Locate the cell with the specified text and output its (X, Y) center coordinate. 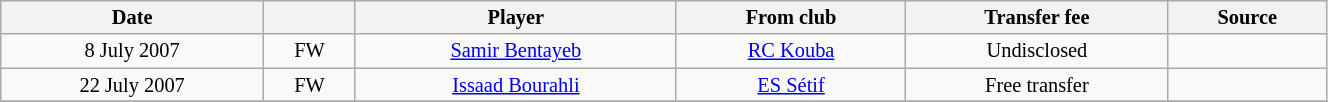
From club (791, 17)
Date (132, 17)
Transfer fee (1037, 17)
Issaad Bourahli (516, 85)
8 July 2007 (132, 51)
RC Kouba (791, 51)
Free transfer (1037, 85)
ES Sétif (791, 85)
Undisclosed (1037, 51)
22 July 2007 (132, 85)
Source (1247, 17)
Player (516, 17)
Samir Bentayeb (516, 51)
